Output the (X, Y) coordinate of the center of the cell containing the given text.  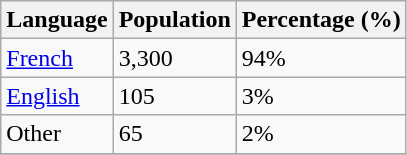
105 (174, 96)
2% (321, 134)
94% (321, 58)
Percentage (%) (321, 20)
English (57, 96)
Population (174, 20)
Other (57, 134)
French (57, 58)
3,300 (174, 58)
3% (321, 96)
Language (57, 20)
65 (174, 134)
